Detect which cell encompasses the target text, then output its [X, Y] center coordinate. 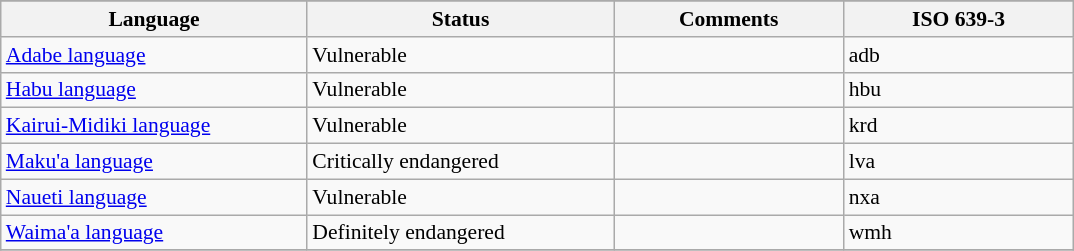
Adabe language [154, 55]
Comments [729, 19]
Critically endangered [460, 162]
adb [959, 55]
Naueti language [154, 197]
krd [959, 126]
wmh [959, 233]
Definitely endangered [460, 233]
Status [460, 19]
Language [154, 19]
hbu [959, 90]
ISO 639-3 [959, 19]
nxa [959, 197]
Waima'a language [154, 233]
Maku'a language [154, 162]
Kairui-Midiki language [154, 126]
Habu language [154, 90]
lva [959, 162]
